Pinpoint the cell where the given text exists, returning its (x, y) midpoint coordinate. 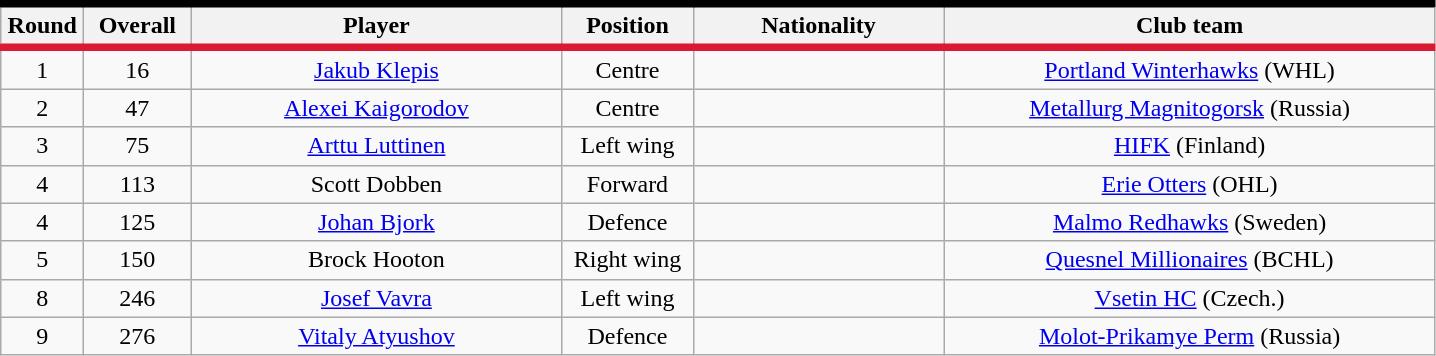
246 (138, 298)
Molot-Prikamye Perm (Russia) (1190, 336)
Arttu Luttinen (376, 146)
Metallurg Magnitogorsk (Russia) (1190, 108)
16 (138, 68)
5 (42, 260)
113 (138, 184)
Vitaly Atyushov (376, 336)
Scott Dobben (376, 184)
Club team (1190, 26)
Quesnel Millionaires (BCHL) (1190, 260)
276 (138, 336)
Alexei Kaigorodov (376, 108)
150 (138, 260)
Round (42, 26)
47 (138, 108)
125 (138, 222)
Jakub Klepis (376, 68)
75 (138, 146)
Nationality (818, 26)
Vsetin HC (Czech.) (1190, 298)
Malmo Redhawks (Sweden) (1190, 222)
Player (376, 26)
Right wing (628, 260)
HIFK (Finland) (1190, 146)
2 (42, 108)
1 (42, 68)
Brock Hooton (376, 260)
Josef Vavra (376, 298)
3 (42, 146)
Portland Winterhawks (WHL) (1190, 68)
Overall (138, 26)
9 (42, 336)
Position (628, 26)
Johan Bjork (376, 222)
Forward (628, 184)
8 (42, 298)
Erie Otters (OHL) (1190, 184)
